Scan for the cell matching the given text and deliver its [x, y] coordinate at center. 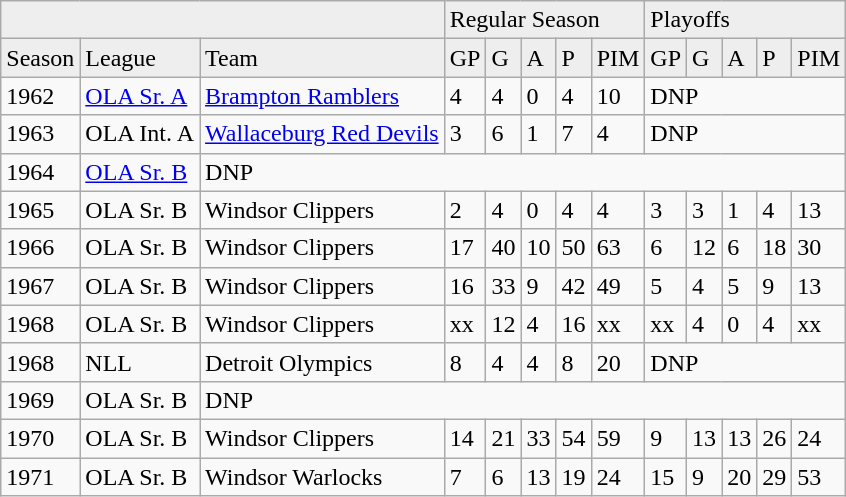
1969 [40, 400]
40 [504, 248]
1971 [40, 477]
42 [574, 286]
1963 [40, 134]
26 [774, 438]
53 [819, 477]
Brampton Ramblers [322, 96]
54 [574, 438]
21 [504, 438]
Playoffs [746, 20]
Windsor Warlocks [322, 477]
14 [465, 438]
1962 [40, 96]
63 [618, 248]
19 [574, 477]
30 [819, 248]
2 [465, 210]
18 [774, 248]
29 [774, 477]
Wallaceburg Red Devils [322, 134]
17 [465, 248]
League [140, 58]
49 [618, 286]
15 [666, 477]
1965 [40, 210]
1966 [40, 248]
1970 [40, 438]
59 [618, 438]
Season [40, 58]
1967 [40, 286]
NLL [140, 362]
50 [574, 248]
Team [322, 58]
Regular Season [544, 20]
1964 [40, 172]
Detroit Olympics [322, 362]
OLA Sr. A [140, 96]
OLA Int. A [140, 134]
